Pinpoint the cell where the given text exists, returning its (x, y) midpoint coordinate. 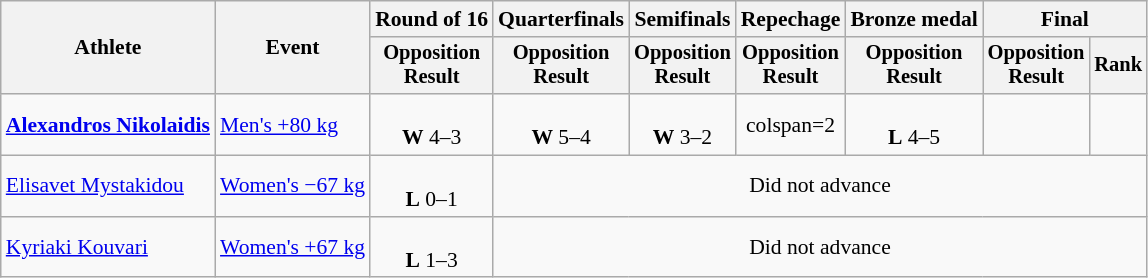
Women's −67 kg (292, 186)
Men's +80 kg (292, 124)
Final (1065, 19)
L 0–1 (432, 186)
W 5–4 (561, 124)
Event (292, 48)
Repechage (791, 19)
Round of 16 (432, 19)
L 1–3 (432, 248)
Kyriaki Kouvari (108, 248)
Elisavet Mystakidou (108, 186)
Alexandros Nikolaidis (108, 124)
colspan=2 (791, 124)
Semifinals (682, 19)
W 3–2 (682, 124)
L 4–5 (914, 124)
Bronze medal (914, 19)
Athlete (108, 48)
Quarterfinals (561, 19)
Rank (1118, 66)
W 4–3 (432, 124)
Women's +67 kg (292, 248)
